Locate the cell with the specified text and output its (x, y) center coordinate. 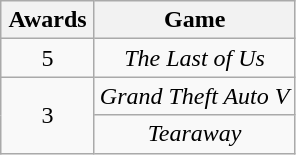
Game (194, 20)
Tearaway (194, 134)
5 (48, 58)
The Last of Us (194, 58)
3 (48, 115)
Awards (48, 20)
Grand Theft Auto V (194, 96)
